Locate the cell with the specified text and output its [X, Y] center coordinate. 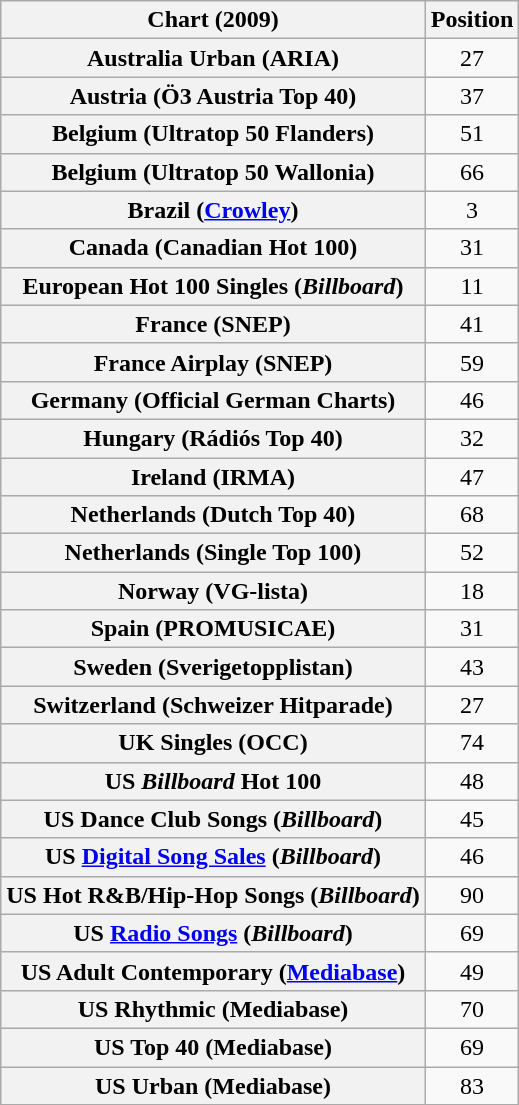
Canada (Canadian Hot 100) [213, 248]
US Radio Songs (Billboard) [213, 933]
3 [472, 210]
Norway (VG-lista) [213, 591]
UK Singles (OCC) [213, 743]
52 [472, 553]
Netherlands (Dutch Top 40) [213, 515]
France (SNEP) [213, 324]
Switzerland (Schweizer Hitparade) [213, 705]
51 [472, 134]
45 [472, 819]
66 [472, 172]
83 [472, 1085]
49 [472, 971]
European Hot 100 Singles (Billboard) [213, 286]
US Dance Club Songs (Billboard) [213, 819]
Hungary (Rádiós Top 40) [213, 438]
US Urban (Mediabase) [213, 1085]
Austria (Ö3 Austria Top 40) [213, 96]
US Adult Contemporary (Mediabase) [213, 971]
Sweden (Sverigetopplistan) [213, 667]
France Airplay (SNEP) [213, 362]
US Rhythmic (Mediabase) [213, 1009]
43 [472, 667]
74 [472, 743]
US Hot R&B/Hip-Hop Songs (Billboard) [213, 895]
US Top 40 (Mediabase) [213, 1047]
US Digital Song Sales (Billboard) [213, 857]
32 [472, 438]
11 [472, 286]
Brazil (Crowley) [213, 210]
18 [472, 591]
59 [472, 362]
Position [472, 20]
90 [472, 895]
70 [472, 1009]
Ireland (IRMA) [213, 477]
Belgium (Ultratop 50 Flanders) [213, 134]
41 [472, 324]
US Billboard Hot 100 [213, 781]
48 [472, 781]
Germany (Official German Charts) [213, 400]
Chart (2009) [213, 20]
68 [472, 515]
47 [472, 477]
Netherlands (Single Top 100) [213, 553]
Australia Urban (ARIA) [213, 58]
Spain (PROMUSICAE) [213, 629]
Belgium (Ultratop 50 Wallonia) [213, 172]
37 [472, 96]
